Provide the (X, Y) coordinate of the cell's center where the given text is located.  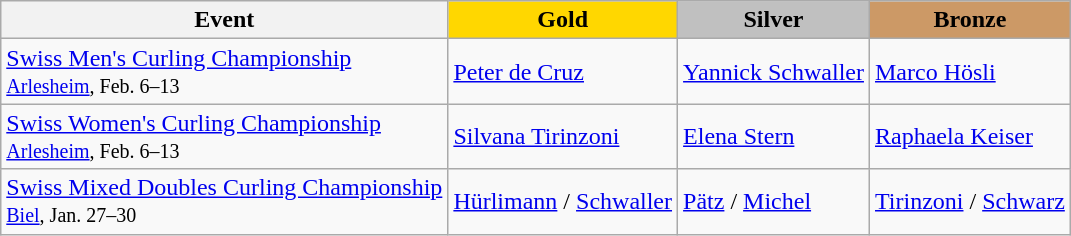
Bronze (970, 20)
Raphaela Keiser (970, 136)
Yannick Schwaller (774, 72)
Swiss Mixed Doubles Curling Championship Biel, Jan. 27–30 (224, 202)
Gold (563, 20)
Pätz / Michel (774, 202)
Silver (774, 20)
Event (224, 20)
Hürlimann / Schwaller (563, 202)
Peter de Cruz (563, 72)
Swiss Women's Curling Championship Arlesheim, Feb. 6–13 (224, 136)
Marco Hösli (970, 72)
Silvana Tirinzoni (563, 136)
Elena Stern (774, 136)
Swiss Men's Curling Championship Arlesheim, Feb. 6–13 (224, 72)
Tirinzoni / Schwarz (970, 202)
